Pinpoint the cell where the given text exists, returning its (X, Y) midpoint coordinate. 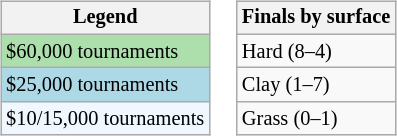
$10/15,000 tournaments (105, 119)
Clay (1–7) (316, 85)
Finals by surface (316, 18)
$60,000 tournaments (105, 51)
Hard (8–4) (316, 51)
Grass (0–1) (316, 119)
$25,000 tournaments (105, 85)
Legend (105, 18)
